Output the [x, y] coordinate of the center of the cell containing the given text.  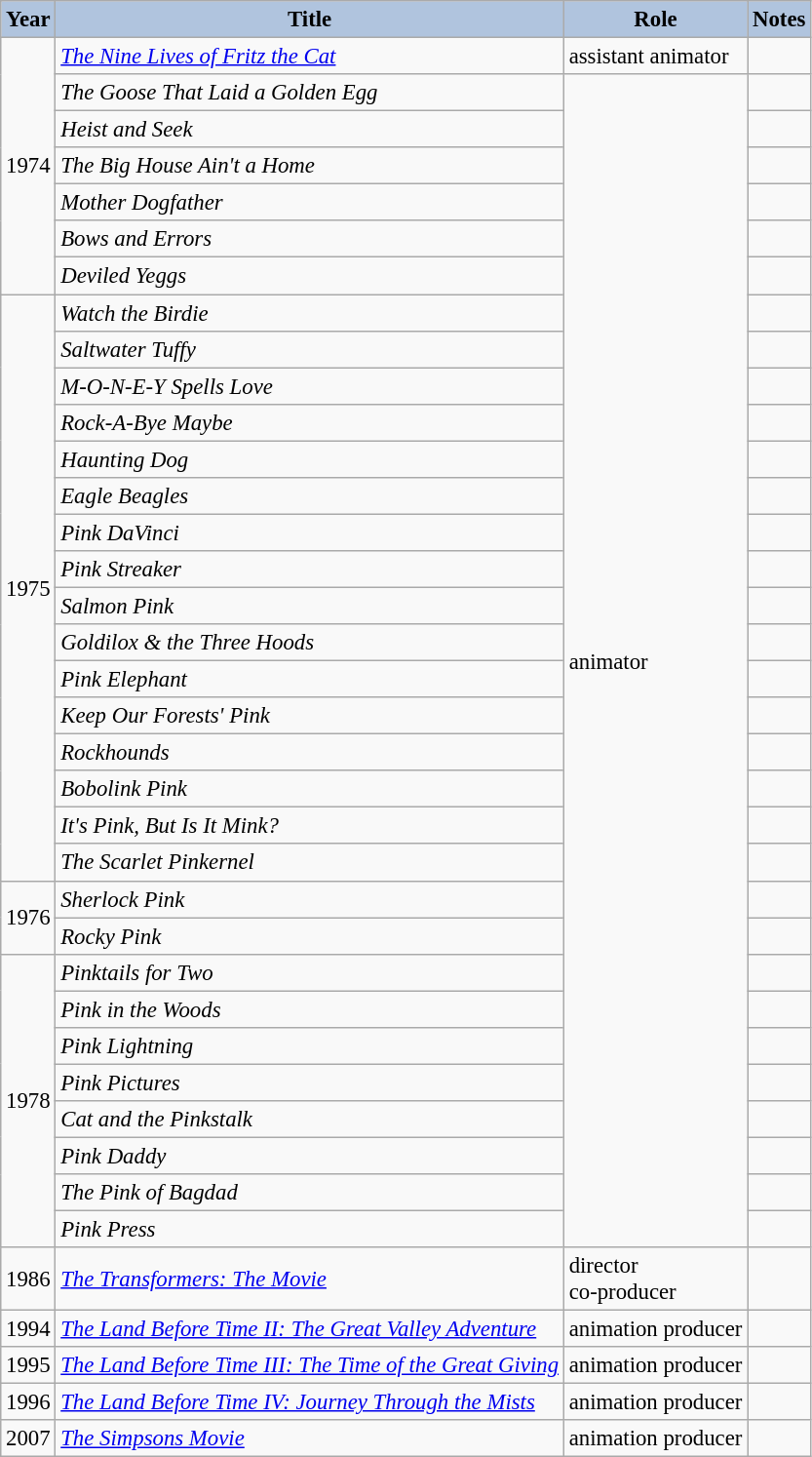
Pink Daddy [310, 1156]
Pink DaVinci [310, 532]
The Simpsons Movie [310, 1438]
1986 [28, 1280]
Pink Elephant [310, 680]
Cat and the Pinkstalk [310, 1120]
M-O-N-E-Y Spells Love [310, 386]
Year [28, 20]
directorco-producer [655, 1280]
1995 [28, 1365]
1994 [28, 1329]
The Land Before Time III: The Time of the Great Giving [310, 1365]
Mother Dogfather [310, 203]
Pink Press [310, 1230]
Bows and Errors [310, 239]
Pink Streaker [310, 570]
The Big House Ain't a Home [310, 166]
Rock-A-Bye Maybe [310, 422]
Pink Pictures [310, 1083]
Keep Our Forests' Pink [310, 716]
Saltwater Tuffy [310, 349]
1975 [28, 588]
The Transformers: The Movie [310, 1280]
Notes [780, 20]
The Land Before Time II: The Great Valley Adventure [310, 1329]
The Goose That Laid a Golden Egg [310, 93]
Sherlock Pink [310, 899]
Salmon Pink [310, 606]
1978 [28, 1100]
Pink Lightning [310, 1046]
The Scarlet Pinkernel [310, 863]
2007 [28, 1438]
Watch the Birdie [310, 313]
Rocky Pink [310, 936]
assistant animator [655, 57]
The Nine Lives of Fritz the Cat [310, 57]
Pinktails for Two [310, 972]
1976 [28, 917]
Haunting Dog [310, 459]
Pink in the Woods [310, 1009]
Deviled Yeggs [310, 276]
It's Pink, But Is It Mink? [310, 826]
1974 [28, 166]
animator [655, 661]
Role [655, 20]
Heist and Seek [310, 130]
Eagle Beagles [310, 496]
The Land Before Time IV: Journey Through the Mists [310, 1402]
Bobolink Pink [310, 789]
Rockhounds [310, 753]
Title [310, 20]
1996 [28, 1402]
Goldilox & the Three Hoods [310, 643]
The Pink of Bagdad [310, 1193]
